Identify which cell holds the provided text, then report its [x, y] central coordinate. 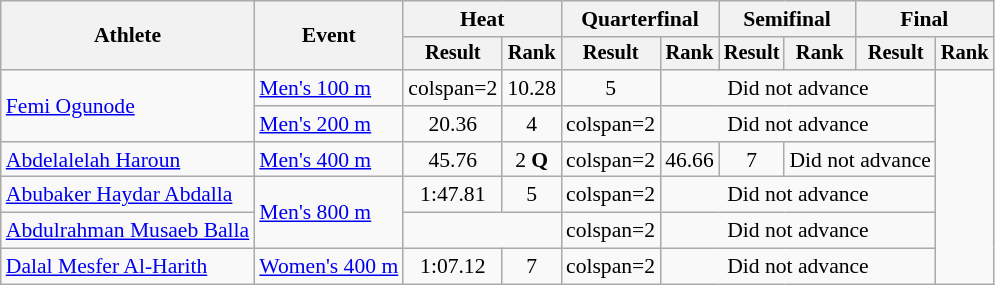
Semifinal [787, 19]
Final [924, 19]
4 [532, 124]
Femi Ogunode [128, 106]
Event [328, 36]
1:07.12 [452, 267]
1:47.81 [452, 195]
Men's 100 m [328, 88]
Abubaker Haydar Abdalla [128, 195]
Abdelalelah Haroun [128, 160]
10.28 [532, 88]
Abdulrahman Musaeb Balla [128, 231]
Men's 200 m [328, 124]
Quarterfinal [640, 19]
45.76 [452, 160]
Dalal Mesfer Al-Harith [128, 267]
2 Q [532, 160]
Athlete [128, 36]
20.36 [452, 124]
Men's 800 m [328, 212]
Men's 400 m [328, 160]
46.66 [690, 160]
Heat [482, 19]
Women's 400 m [328, 267]
